Return the [x, y] coordinate for the center point of the cell that contains the specified text.  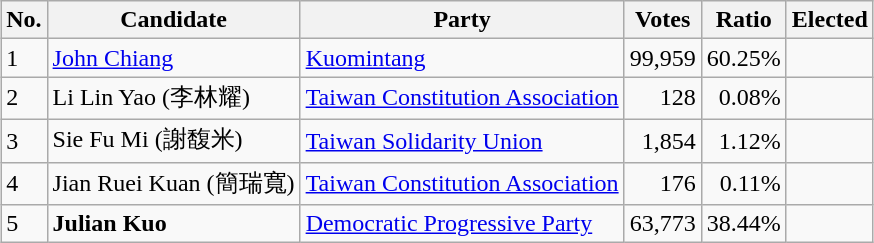
Candidate [174, 20]
Jian Ruei Kuan (簡瑞寬) [174, 184]
176 [662, 184]
3 [24, 140]
60.25% [744, 58]
Julian Kuo [174, 224]
63,773 [662, 224]
0.11% [744, 184]
99,959 [662, 58]
Elected [830, 20]
4 [24, 184]
Votes [662, 20]
Democratic Progressive Party [462, 224]
No. [24, 20]
Sie Fu Mi (謝馥米) [174, 140]
Li Lin Yao (李林耀) [174, 98]
1 [24, 58]
128 [662, 98]
2 [24, 98]
Ratio [744, 20]
0.08% [744, 98]
1,854 [662, 140]
38.44% [744, 224]
Taiwan Solidarity Union [462, 140]
5 [24, 224]
1.12% [744, 140]
Party [462, 20]
John Chiang [174, 58]
Kuomintang [462, 58]
